Output the (x, y) coordinate of the center of the cell containing the given text.  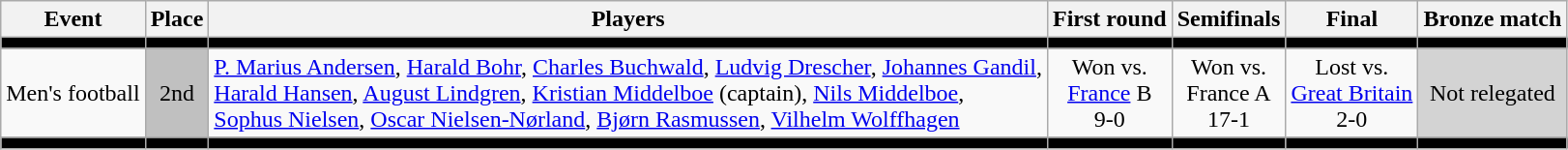
Lost vs. Great Britain 2-0 (1351, 93)
Not relegated (1493, 93)
Event (73, 19)
Place (177, 19)
Bronze match (1493, 19)
Players (628, 19)
Final (1351, 19)
2nd (177, 93)
Won vs. France A 17-1 (1229, 93)
Men's football (73, 93)
First round (1110, 19)
Semifinals (1229, 19)
Won vs. France B 9-0 (1110, 93)
